Locate the cell with the specified text and output its (X, Y) center coordinate. 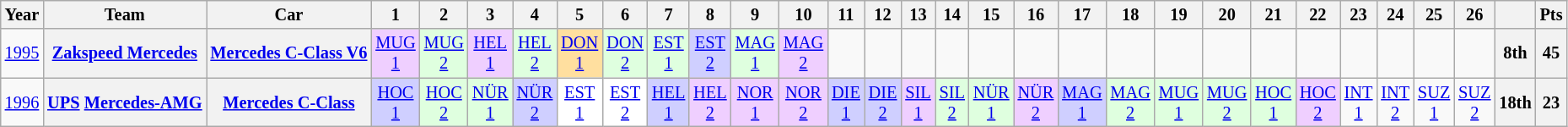
Car (289, 14)
20 (1226, 14)
DIE2 (883, 102)
SIL1 (918, 102)
21 (1274, 14)
12 (883, 14)
2 (444, 14)
17 (1081, 14)
INT1 (1359, 102)
DON1 (579, 53)
Mercedes C-Class (289, 102)
14 (952, 14)
13 (918, 14)
SUZ1 (1434, 102)
SUZ2 (1474, 102)
7 (668, 14)
3 (491, 14)
SIL2 (952, 102)
8 (710, 14)
26 (1474, 14)
NOR1 (756, 102)
19 (1179, 14)
1 (395, 14)
22 (1317, 14)
6 (625, 14)
INT2 (1395, 102)
NOR2 (803, 102)
9 (756, 14)
25 (1434, 14)
18th (1515, 102)
5 (579, 14)
18 (1130, 14)
15 (992, 14)
24 (1395, 14)
1996 (22, 102)
Mercedes C-Class V6 (289, 53)
45 (1552, 53)
UPS Mercedes-AMG (125, 102)
Pts (1552, 14)
4 (535, 14)
16 (1036, 14)
11 (846, 14)
Year (22, 14)
DON2 (625, 53)
Team (125, 14)
8th (1515, 53)
1995 (22, 53)
DIE1 (846, 102)
10 (803, 14)
Zakspeed Mercedes (125, 53)
